Find where the given text appears and provide that cell's center as (x, y) coordinate. 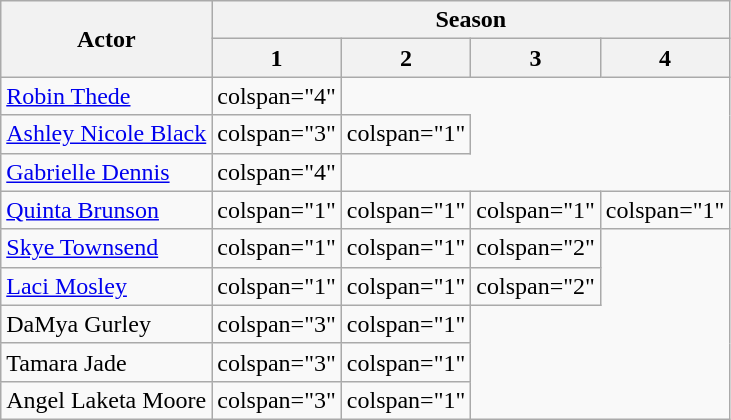
Laci Mosley (106, 286)
3 (536, 58)
Ashley Nicole Black (106, 134)
Skye Townsend (106, 248)
Angel Laketa Moore (106, 400)
DaMya Gurley (106, 324)
Tamara Jade (106, 362)
Quinta Brunson (106, 210)
Robin Thede (106, 96)
4 (665, 58)
Gabrielle Dennis (106, 172)
1 (277, 58)
Actor (106, 39)
Season (471, 20)
2 (406, 58)
